Output the [x, y] coordinate of the center of the cell containing the given text.  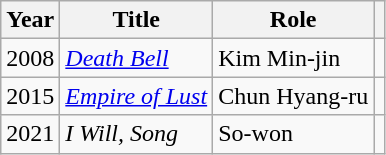
I Will, Song [136, 134]
Empire of Lust [136, 96]
So-won [294, 134]
Kim Min-jin [294, 58]
2015 [30, 96]
2008 [30, 58]
Role [294, 20]
2021 [30, 134]
Death Bell [136, 58]
Year [30, 20]
Title [136, 20]
Chun Hyang-ru [294, 96]
